Determine the [x, y] coordinate at the center of the cell enclosing the given text.  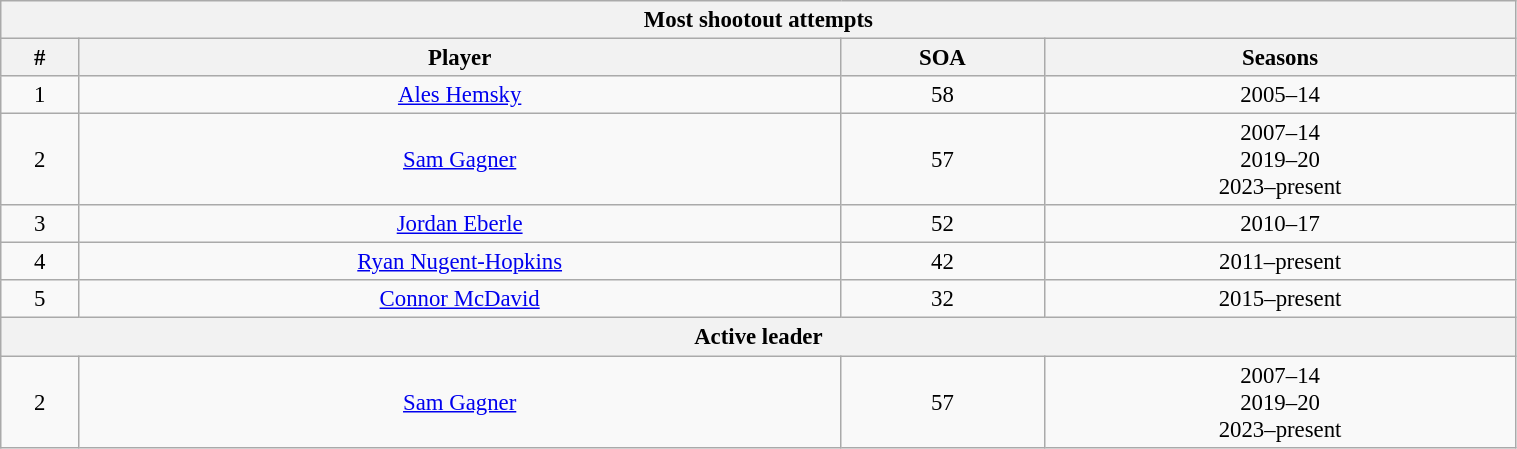
2010–17 [1280, 224]
Connor McDavid [460, 299]
42 [942, 262]
Jordan Eberle [460, 224]
Seasons [1280, 58]
Player [460, 58]
52 [942, 224]
4 [40, 262]
1 [40, 95]
3 [40, 224]
2011–present [1280, 262]
32 [942, 299]
58 [942, 95]
Ryan Nugent-Hopkins [460, 262]
# [40, 58]
Most shootout attempts [758, 20]
2015–present [1280, 299]
5 [40, 299]
Ales Hemsky [460, 95]
Active leader [758, 337]
2005–14 [1280, 95]
SOA [942, 58]
